Extract the [X, Y] coordinate from the center of the cell holding the provided text.  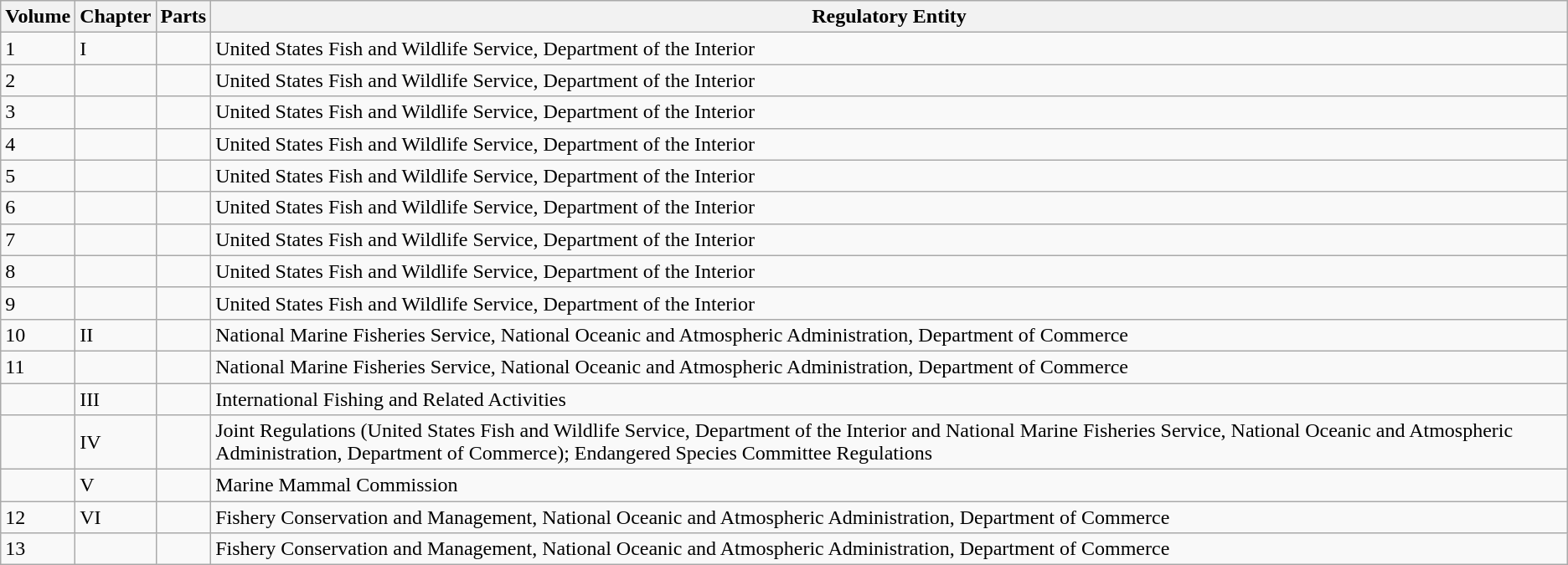
IV [116, 442]
V [116, 485]
International Fishing and Related Activities [890, 399]
Volume [39, 17]
VI [116, 517]
6 [39, 208]
Chapter [116, 17]
I [116, 49]
III [116, 399]
Marine Mammal Commission [890, 485]
12 [39, 517]
Parts [183, 17]
4 [39, 144]
II [116, 335]
8 [39, 271]
2 [39, 80]
13 [39, 549]
1 [39, 49]
10 [39, 335]
3 [39, 112]
Regulatory Entity [890, 17]
7 [39, 239]
9 [39, 303]
11 [39, 367]
5 [39, 176]
